Locate the cell with the specified text and output its [X, Y] center coordinate. 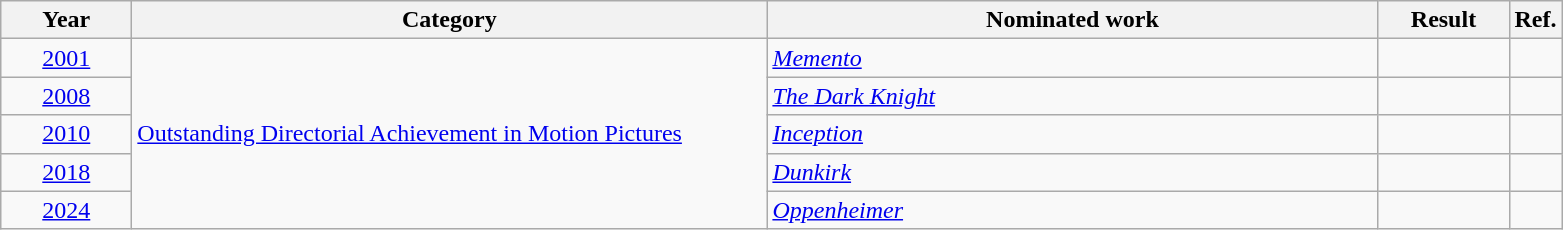
Oppenheimer [1072, 210]
2018 [66, 172]
Result [1444, 20]
Nominated work [1072, 20]
Dunkirk [1072, 172]
The Dark Knight [1072, 96]
Year [66, 20]
2010 [66, 134]
Ref. [1536, 20]
Category [450, 20]
Memento [1072, 58]
2008 [66, 96]
Outstanding Directorial Achievement in Motion Pictures [450, 134]
2001 [66, 58]
2024 [66, 210]
Inception [1072, 134]
